Find where the given text appears and provide that cell's center as (x, y) coordinate. 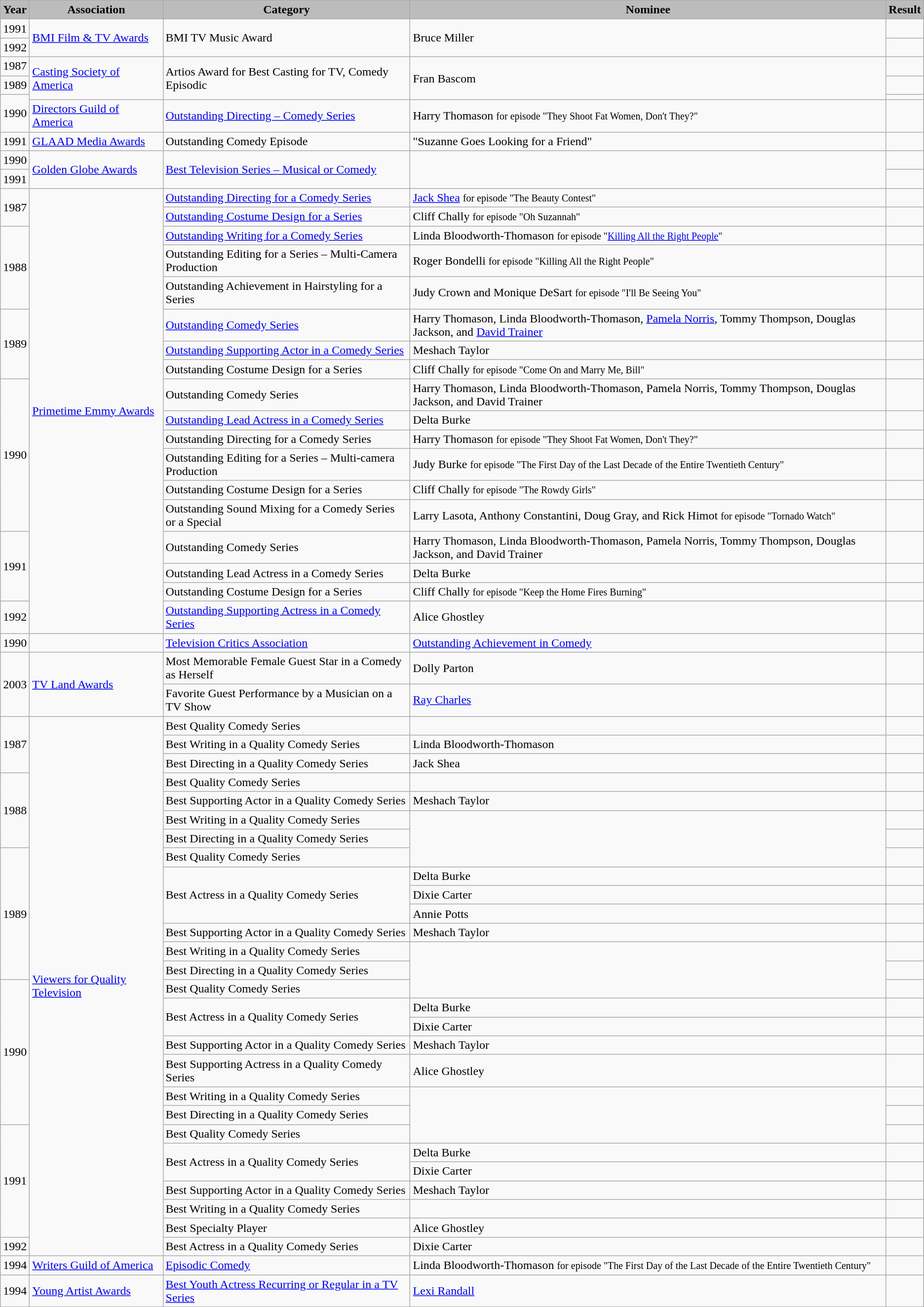
Outstanding Editing for a Series – Multi-camera Production (286, 464)
BMI TV Music Award (286, 38)
Cliff Chally for episode "The Rowdy Girls" (648, 490)
Annie Potts (648, 913)
Outstanding Supporting Actor in a Comedy Series (286, 351)
Most Memorable Female Guest Star in a Comedy as Herself (286, 669)
Best Specialty Player (286, 1228)
Outstanding Sound Mixing for a Comedy Series or a Special (286, 515)
GLAAD Media Awards (96, 141)
Association (96, 10)
Nominee (648, 10)
2003 (15, 684)
Category (286, 10)
BMI Film & TV Awards (96, 38)
Fran Bascom (648, 78)
Casting Society of America (96, 78)
Linda Bloodworth-Thomason (648, 745)
Primetime Emmy Awards (96, 411)
Bruce Miller (648, 38)
Outstanding Directing – Comedy Series (286, 116)
Golden Globe Awards (96, 169)
Judy Burke for episode "The First Day of the Last Decade of the Entire Twentieth Century" (648, 464)
Outstanding Editing for a Series – Multi-Camera Production (286, 261)
Cliff Chally for episode "Oh Suzannah" (648, 216)
Cliff Chally for episode "Come On and Marry Me, Bill" (648, 369)
Outstanding Achievement in Hairstyling for a Series (286, 293)
Episodic Comedy (286, 1265)
Result (905, 10)
Directors Guild of America (96, 116)
Favorite Guest Performance by a Musician on a TV Show (286, 700)
Linda Bloodworth-Thomason for episode "The First Day of the Last Decade of the Entire Twentieth Century" (648, 1265)
Roger Bondelli for episode "Killing All the Right People" (648, 261)
Jack Shea for episode "The Beauty Contest" (648, 198)
Cliff Chally for episode "Keep the Home Fires Burning" (648, 592)
Writers Guild of America (96, 1265)
TV Land Awards (96, 684)
Ray Charles (648, 700)
Best Television Series – Musical or Comedy (286, 169)
"Suzanne Goes Looking for a Friend" (648, 141)
Outstanding Comedy Episode (286, 141)
Outstanding Supporting Actress in a Comedy Series (286, 617)
Judy Crown and Monique DeSart for episode "I'll Be Seeing You" (648, 293)
Best Youth Actress Recurring or Regular in a TV Series (286, 1291)
Viewers for Quality Television (96, 987)
Lexi Randall (648, 1291)
Linda Bloodworth-Thomason for episode "Killing All the Right People" (648, 236)
Dolly Parton (648, 669)
Young Artist Awards (96, 1291)
Outstanding Writing for a Comedy Series (286, 236)
Outstanding Achievement in Comedy (648, 642)
Larry Lasota, Anthony Constantini, Doug Gray, and Rick Himot for episode "Tornado Watch" (648, 515)
Artios Award for Best Casting for TV, Comedy Episodic (286, 78)
Television Critics Association (286, 642)
Year (15, 10)
Jack Shea (648, 763)
Best Supporting Actress in a Quality Comedy Series (286, 1070)
